Extract the (X, Y) coordinate from the center of the cell holding the provided text.  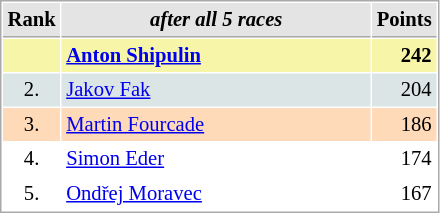
Ondřej Moravec (216, 194)
Simon Eder (216, 158)
5. (32, 194)
Rank (32, 20)
174 (404, 158)
186 (404, 124)
Anton Shipulin (216, 56)
Jakov Fak (216, 90)
4. (32, 158)
204 (404, 90)
Points (404, 20)
3. (32, 124)
Martin Fourcade (216, 124)
after all 5 races (216, 20)
2. (32, 90)
242 (404, 56)
167 (404, 194)
